Scan for the cell matching the given text and deliver its [X, Y] coordinate at center. 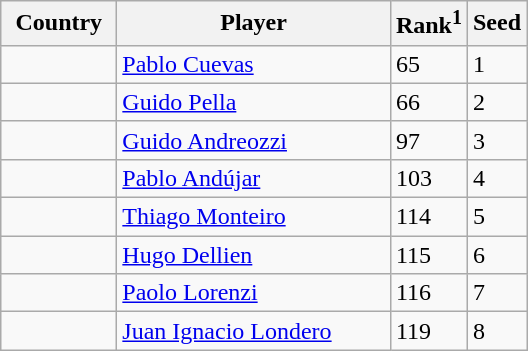
Pablo Andújar [254, 178]
6 [496, 255]
Hugo Dellien [254, 255]
Guido Pella [254, 102]
1 [496, 64]
4 [496, 178]
Thiago Monteiro [254, 217]
7 [496, 293]
Guido Andreozzi [254, 140]
Paolo Lorenzi [254, 293]
Pablo Cuevas [254, 64]
5 [496, 217]
66 [428, 102]
65 [428, 64]
Player [254, 24]
Juan Ignacio Londero [254, 331]
103 [428, 178]
97 [428, 140]
116 [428, 293]
115 [428, 255]
114 [428, 217]
119 [428, 331]
8 [496, 331]
Country [59, 24]
Seed [496, 24]
2 [496, 102]
Rank1 [428, 24]
3 [496, 140]
